Output the [x, y] coordinate of the center of the cell containing the given text.  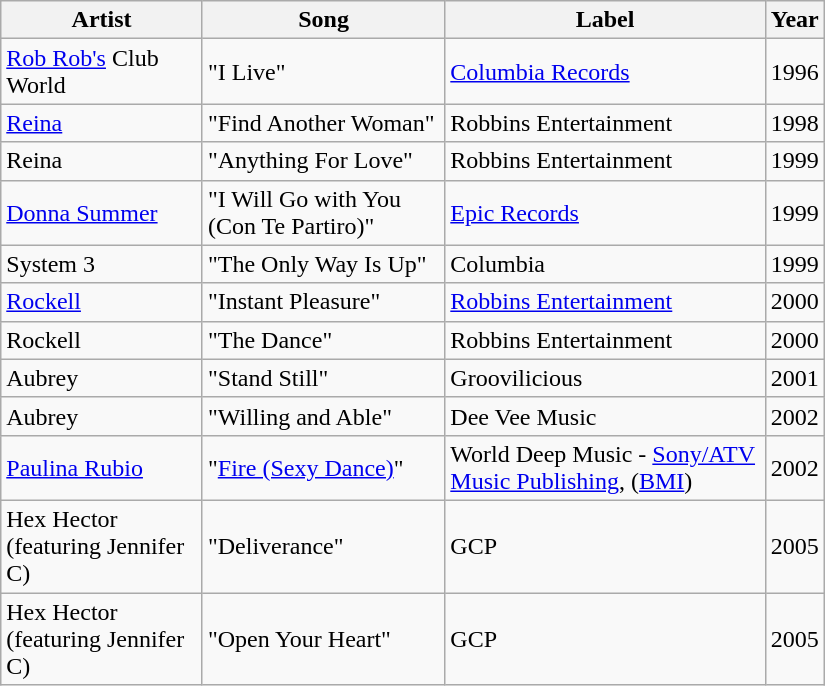
"Open Your Heart" [323, 638]
1996 [794, 72]
"I Live" [323, 72]
Song [323, 20]
Groovilicious [605, 378]
"The Only Way Is Up" [323, 264]
"Willing and Able" [323, 416]
Artist [102, 20]
Columbia [605, 264]
Rob Rob's Club World [102, 72]
"Fire (Sexy Dance)" [323, 468]
"The Dance" [323, 340]
Columbia Records [605, 72]
"Instant Pleasure" [323, 302]
1998 [794, 123]
"Find Another Woman" [323, 123]
"I Will Go with You (Con Te Partiro)" [323, 212]
2001 [794, 378]
"Anything For Love" [323, 161]
World Deep Music - Sony/ATV Music Publishing, (BMI) [605, 468]
Donna Summer [102, 212]
Paulina Rubio [102, 468]
"Deliverance" [323, 546]
Dee Vee Music [605, 416]
System 3 [102, 264]
Epic Records [605, 212]
Label [605, 20]
"Stand Still" [323, 378]
Year [794, 20]
